Detect which cell encompasses the target text, then output its [X, Y] center coordinate. 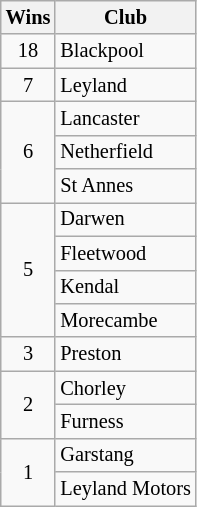
Lancaster [125, 118]
Blackpool [125, 51]
Netherfield [125, 152]
5 [28, 270]
Chorley [125, 388]
Club [125, 17]
Garstang [125, 455]
Leyland Motors [125, 489]
Fleetwood [125, 253]
Darwen [125, 219]
Preston [125, 354]
3 [28, 354]
Kendal [125, 287]
18 [28, 51]
6 [28, 152]
Leyland [125, 85]
Morecambe [125, 320]
7 [28, 85]
St Annes [125, 186]
1 [28, 472]
Wins [28, 17]
Furness [125, 421]
2 [28, 404]
